Return (X, Y) of the center of cell containing provided text 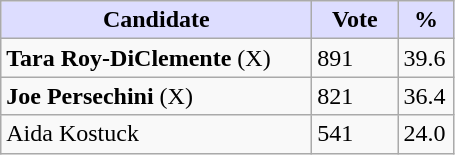
% (426, 20)
36.4 (426, 96)
821 (355, 96)
891 (355, 58)
Candidate (156, 20)
Vote (355, 20)
Aida Kostuck (156, 134)
Joe Persechini (X) (156, 96)
Tara Roy-DiClemente (X) (156, 58)
24.0 (426, 134)
541 (355, 134)
39.6 (426, 58)
